Return (x, y) of the center of cell containing provided text 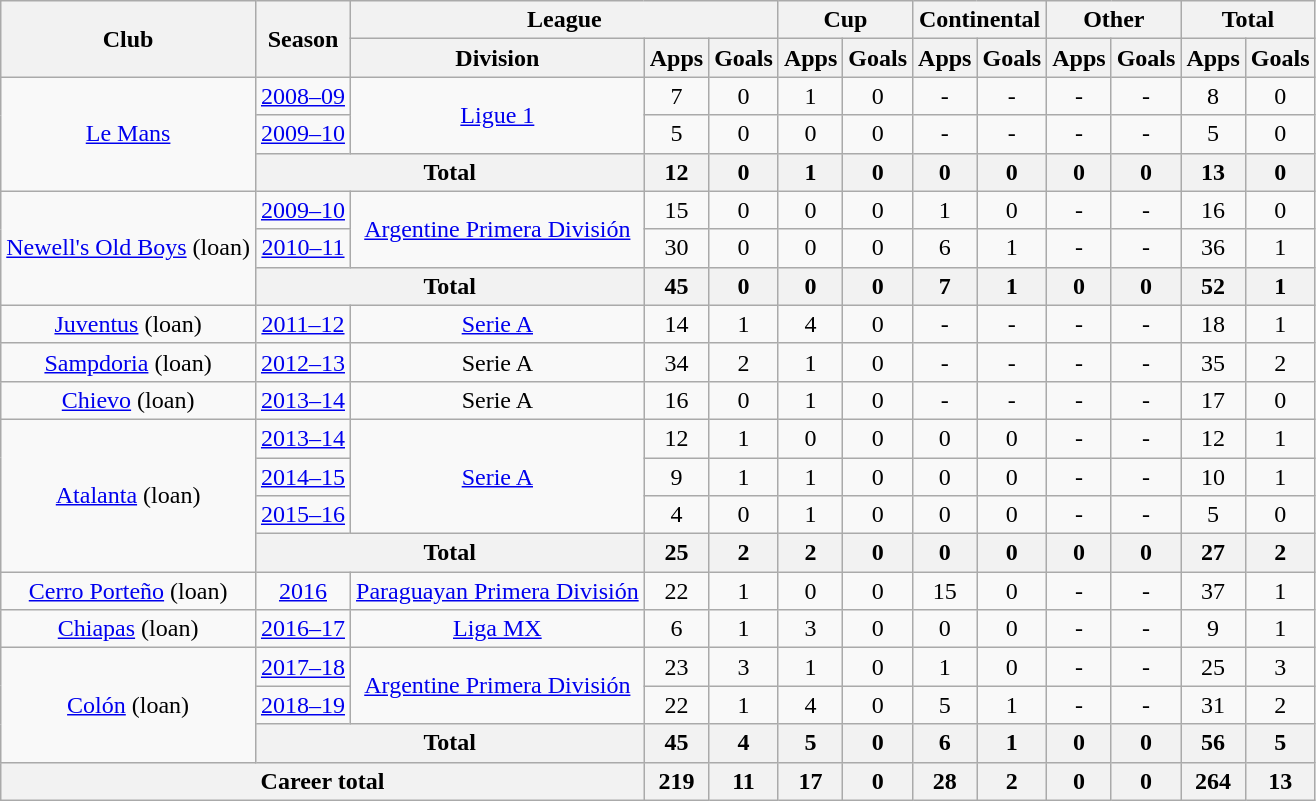
Cerro Porteño (loan) (128, 591)
Le Mans (128, 134)
34 (676, 362)
Newell's Old Boys (loan) (128, 248)
Club (128, 39)
2016–17 (302, 629)
Other (1114, 20)
2017–18 (302, 667)
2012–13 (302, 362)
2015–16 (302, 515)
31 (1213, 705)
Continental (980, 20)
18 (1213, 324)
Colón (loan) (128, 705)
2008–09 (302, 96)
2014–15 (302, 477)
2018–19 (302, 705)
Liga MX (498, 629)
2010–11 (302, 248)
28 (945, 781)
Atalanta (loan) (128, 495)
264 (1213, 781)
52 (1213, 286)
Division (498, 58)
2011–12 (302, 324)
37 (1213, 591)
Chiapas (loan) (128, 629)
56 (1213, 743)
219 (676, 781)
Ligue 1 (498, 115)
League (565, 20)
11 (744, 781)
35 (1213, 362)
27 (1213, 553)
36 (1213, 248)
14 (676, 324)
Cup (845, 20)
Sampdoria (loan) (128, 362)
Chievo (loan) (128, 400)
10 (1213, 477)
Career total (322, 781)
Juventus (loan) (128, 324)
23 (676, 667)
2016 (302, 591)
Season (302, 39)
8 (1213, 96)
30 (676, 248)
Paraguayan Primera División (498, 591)
